For the text-containing cell, return its midpoint in (X, Y) coordinate format. 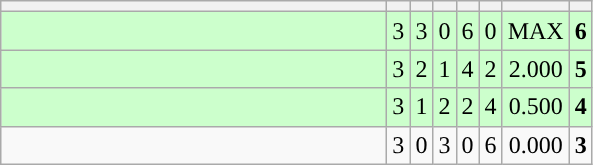
0.500 (536, 107)
0.000 (536, 145)
2.000 (536, 69)
MAX (536, 31)
5 (580, 69)
